Locate the cell with the specified text and output its (X, Y) center coordinate. 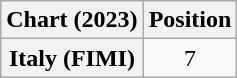
Italy (FIMI) (72, 58)
7 (190, 58)
Position (190, 20)
Chart (2023) (72, 20)
